Return [x, y] of the center of cell containing provided text 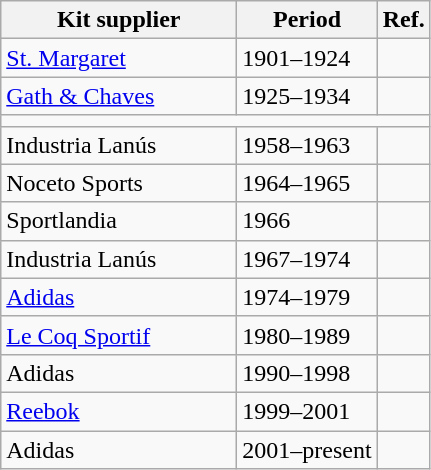
1925–1934 [307, 96]
1964–1965 [307, 183]
2001–present [307, 449]
1990–1998 [307, 373]
Period [307, 20]
Reebok [119, 411]
Noceto Sports [119, 183]
Sportlandia [119, 221]
1901–1924 [307, 58]
Kit supplier [119, 20]
Ref. [404, 20]
St. Margaret [119, 58]
1974–1979 [307, 297]
1980–1989 [307, 335]
Gath & Chaves [119, 96]
1958–1963 [307, 145]
1966 [307, 221]
1999–2001 [307, 411]
Le Coq Sportif [119, 335]
1967–1974 [307, 259]
